Return (x, y) of the center of cell containing provided text 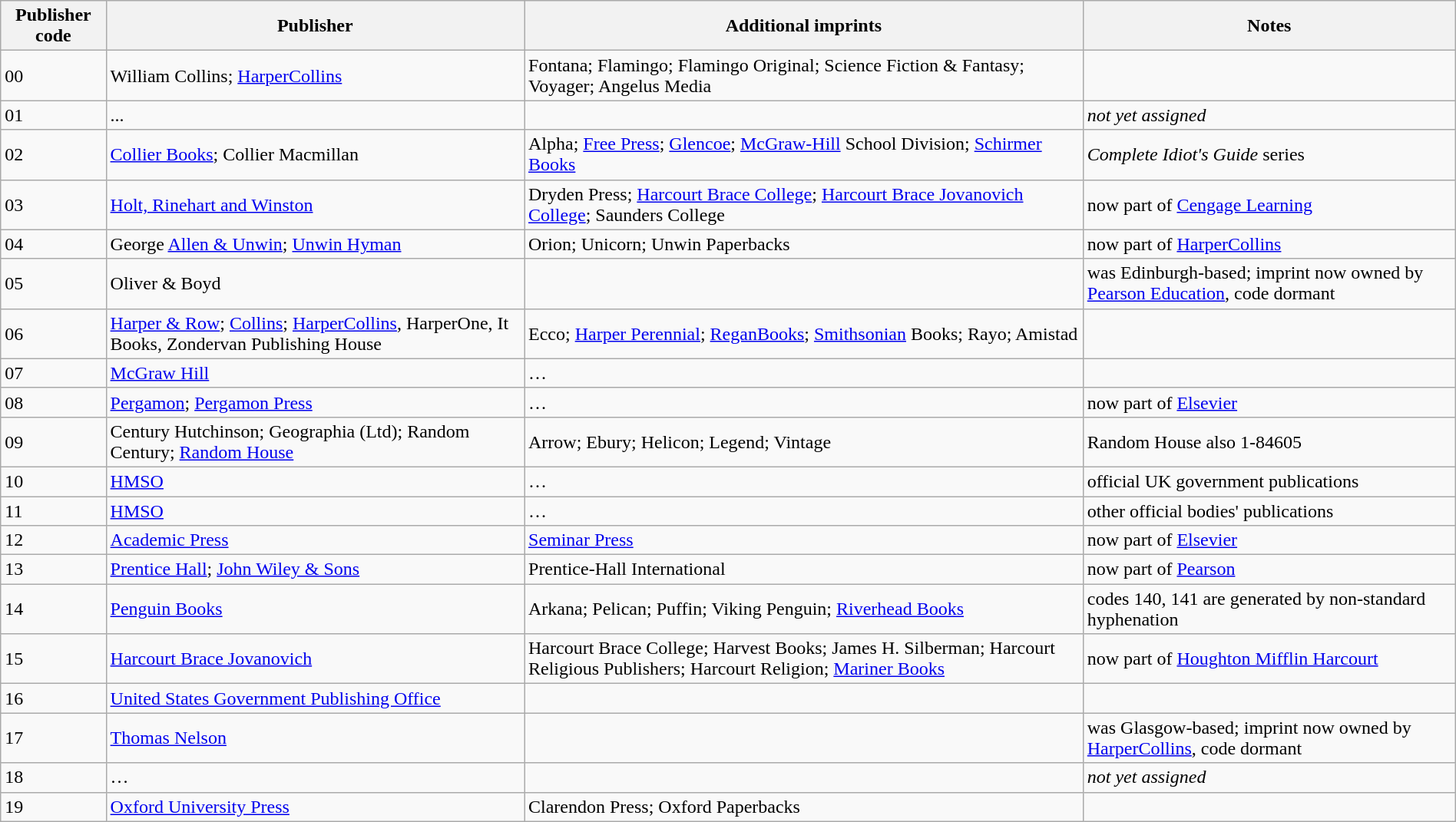
Harper & Row; Collins; HarperCollins, HarperOne, It Books, Zondervan Publishing House (315, 333)
Harcourt Brace College; Harvest Books; James H. Silberman; Harcourt Religious Publishers; Harcourt Religion; Mariner Books (803, 659)
Notes (1269, 26)
codes 140, 141 are generated by non-standard hyphenation (1269, 609)
Seminar Press (803, 540)
Harcourt Brace Jovanovich (315, 659)
04 (54, 244)
official UK government publications (1269, 481)
Arrow; Ebury; Helicon; Legend; Vintage (803, 442)
Prentice Hall; John Wiley & Sons (315, 569)
Oxford University Press (315, 807)
George Allen & Unwin; Unwin Hyman (315, 244)
Holt, Rinehart and Winston (315, 204)
now part of Houghton Mifflin Harcourt (1269, 659)
14 (54, 609)
Alpha; Free Press; Glencoe; McGraw-Hill School Division; Schirmer Books (803, 155)
13 (54, 569)
now part of Cengage Learning (1269, 204)
Clarendon Press; Oxford Paperbacks (803, 807)
Random House also 1-84605 (1269, 442)
19 (54, 807)
Ecco; Harper Perennial; ReganBooks; Smithsonian Books; Rayo; Amistad (803, 333)
15 (54, 659)
now part of HarperCollins (1269, 244)
Additional imprints (803, 26)
02 (54, 155)
10 (54, 481)
Dryden Press; Harcourt Brace College; Harcourt Brace Jovanovich College; Saunders College (803, 204)
Publisher code (54, 26)
07 (54, 373)
Century Hutchinson; Geographia (Ltd); Random Century; Random House (315, 442)
Pergamon; Pergamon Press (315, 402)
Penguin Books (315, 609)
Oliver & Boyd (315, 284)
Complete Idiot's Guide series (1269, 155)
12 (54, 540)
McGraw Hill (315, 373)
Fontana; Flamingo; Flamingo Original; Science Fiction & Fantasy; Voyager; Angelus Media (803, 75)
Academic Press (315, 540)
17 (54, 738)
Publisher (315, 26)
was Edinburgh-based; imprint now owned by Pearson Education, code dormant (1269, 284)
16 (54, 698)
09 (54, 442)
01 (54, 115)
08 (54, 402)
Collier Books; Collier Macmillan (315, 155)
03 (54, 204)
now part of Pearson (1269, 569)
18 (54, 777)
William Collins; HarperCollins (315, 75)
05 (54, 284)
Arkana; Pelican; Puffin; Viking Penguin; Riverhead Books (803, 609)
11 (54, 510)
06 (54, 333)
... (315, 115)
Thomas Nelson (315, 738)
other official bodies' publications (1269, 510)
United States Government Publishing Office (315, 698)
Orion; Unicorn; Unwin Paperbacks (803, 244)
00 (54, 75)
Prentice-Hall International (803, 569)
was Glasgow-based; imprint now owned by HarperCollins, code dormant (1269, 738)
